Pinpoint the cell where the given text exists, returning its [X, Y] midpoint coordinate. 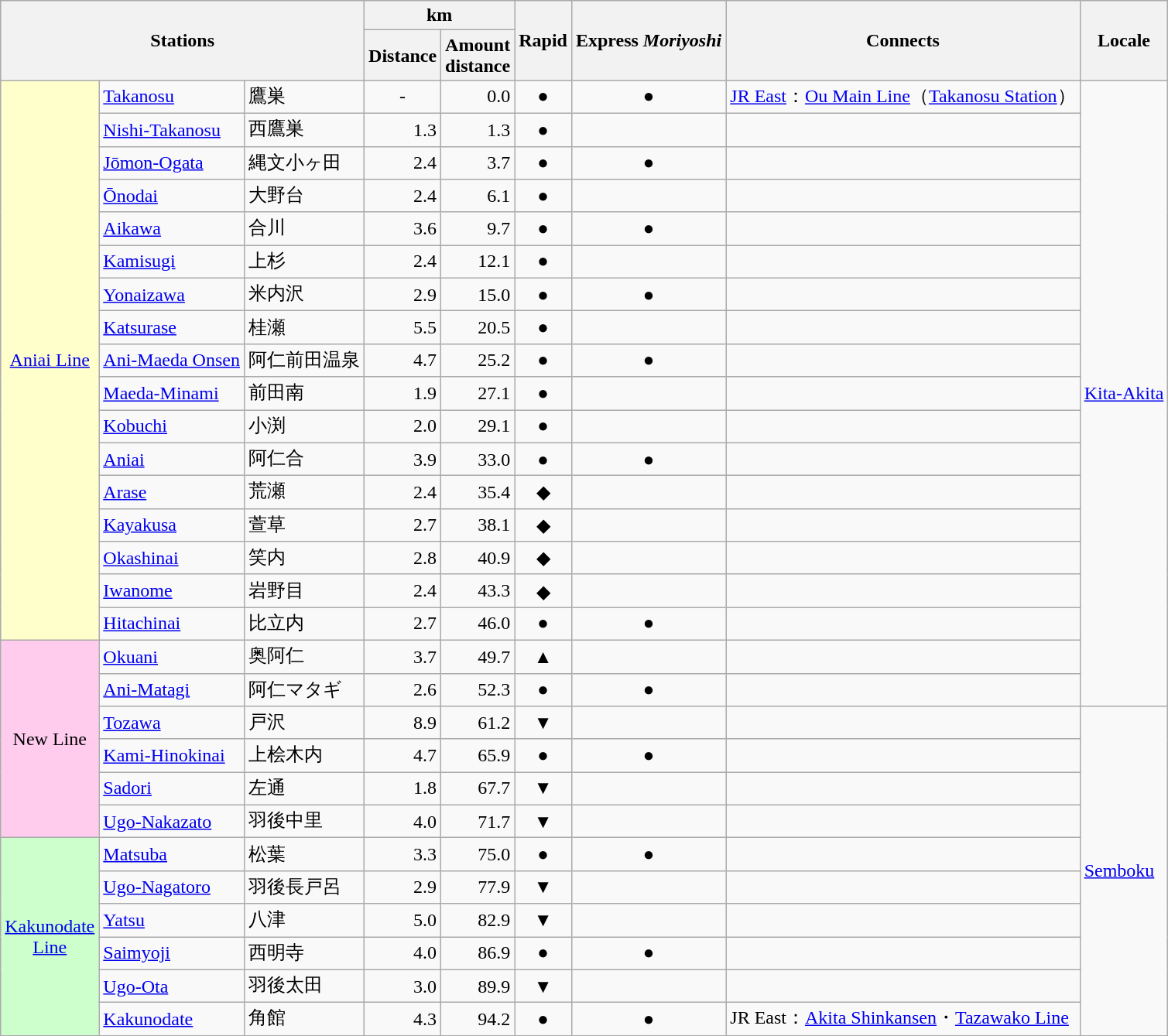
Arase [172, 492]
Rapid [543, 40]
94.2 [478, 1020]
2.8 [402, 559]
5.5 [402, 328]
27.1 [478, 393]
Semboku [1124, 871]
Katsurase [172, 328]
Kakunodate [172, 1020]
3.9 [402, 460]
Distance [402, 56]
Stations [183, 40]
49.7 [478, 656]
77.9 [478, 887]
岩野目 [303, 591]
桂瀬 [303, 328]
荒瀬 [303, 492]
笑内 [303, 559]
New Line [50, 738]
Kayakusa [172, 525]
Sadori [172, 789]
29.1 [478, 427]
戸沢 [303, 723]
Tozawa [172, 723]
Aniai [172, 460]
25.2 [478, 361]
33.0 [478, 460]
Ōnodai [172, 197]
35.4 [478, 492]
上桧木内 [303, 755]
八津 [303, 921]
71.7 [478, 822]
Aniai Line [50, 361]
Ani-Matagi [172, 690]
52.3 [478, 690]
1.8 [402, 789]
上杉 [303, 262]
2.0 [402, 427]
75.0 [478, 854]
Ugo-Ota [172, 986]
0.0 [478, 97]
小渕 [303, 427]
46.0 [478, 624]
Ani-Maeda Onsen [172, 361]
Yonaizawa [172, 294]
12.1 [478, 262]
左通 [303, 789]
JR East：Akita Shinkansen・Tazawako Line [903, 1020]
Saimyoji [172, 953]
Kami-Hinokinai [172, 755]
縄文小ヶ田 [303, 162]
Maeda-Minami [172, 393]
Ugo-Nagatoro [172, 887]
JR East：Ou Main Line（Takanosu Station） [903, 97]
前田南 [303, 393]
Kamisugi [172, 262]
松葉 [303, 854]
阿仁マタギ [303, 690]
Takanosu [172, 97]
3.0 [402, 986]
65.9 [478, 755]
3.6 [402, 229]
Nishi-Takanosu [172, 130]
3.3 [402, 854]
角館 [303, 1020]
20.5 [478, 328]
- [402, 97]
Express Moriyoshi [649, 40]
5.0 [402, 921]
8.9 [402, 723]
15.0 [478, 294]
43.3 [478, 591]
9.7 [478, 229]
萱草 [303, 525]
羽後太田 [303, 986]
Kita-Akita [1124, 393]
89.9 [478, 986]
40.9 [478, 559]
61.2 [478, 723]
86.9 [478, 953]
▲ [543, 656]
Jōmon-Ogata [172, 162]
82.9 [478, 921]
西鷹巣 [303, 130]
大野台 [303, 197]
Connects [903, 40]
Aikawa [172, 229]
4.3 [402, 1020]
6.1 [478, 197]
Hitachinai [172, 624]
羽後中里 [303, 822]
Amount distance [478, 56]
Kobuchi [172, 427]
Matsuba [172, 854]
比立内 [303, 624]
Kakunodate Line [50, 936]
Okuani [172, 656]
km [440, 15]
西明寺 [303, 953]
合川 [303, 229]
67.7 [478, 789]
米内沢 [303, 294]
奥阿仁 [303, 656]
阿仁前田温泉 [303, 361]
鷹巣 [303, 97]
阿仁合 [303, 460]
羽後長戸呂 [303, 887]
Ugo-Nakazato [172, 822]
2.6 [402, 690]
Locale [1124, 40]
38.1 [478, 525]
Okashinai [172, 559]
1.9 [402, 393]
Iwanome [172, 591]
Yatsu [172, 921]
